Return the [x, y] coordinate for the center point of the cell that contains the specified text.  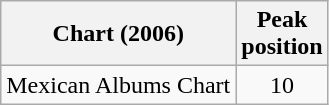
Mexican Albums Chart [118, 85]
Peakposition [282, 34]
Chart (2006) [118, 34]
10 [282, 85]
